Find where the given text appears and provide that cell's center as (x, y) coordinate. 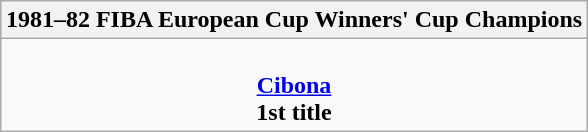
Cibona 1st title (294, 85)
1981–82 FIBA European Cup Winners' Cup Champions (294, 20)
